Return [X, Y] of the center of cell containing provided text 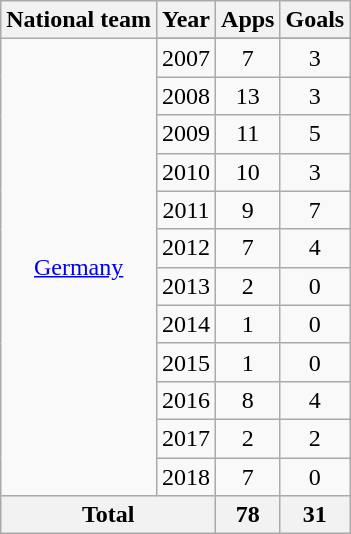
11 [248, 134]
2007 [186, 58]
2017 [186, 438]
2009 [186, 134]
2018 [186, 477]
Germany [79, 268]
9 [248, 210]
2011 [186, 210]
Total [108, 515]
Year [186, 20]
Apps [248, 20]
10 [248, 172]
2014 [186, 324]
National team [79, 20]
78 [248, 515]
2015 [186, 362]
2010 [186, 172]
Goals [315, 20]
8 [248, 400]
2016 [186, 400]
2012 [186, 248]
2008 [186, 96]
2013 [186, 286]
31 [315, 515]
5 [315, 134]
13 [248, 96]
